Output the [x, y] coordinate of the center of the cell containing the given text.  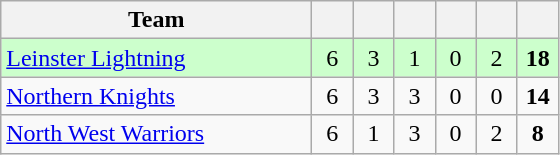
Northern Knights [156, 96]
Team [156, 20]
14 [538, 96]
8 [538, 134]
North West Warriors [156, 134]
18 [538, 58]
Leinster Lightning [156, 58]
